Return (x, y) of the center of cell containing provided text 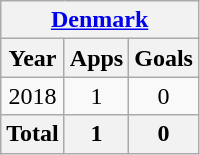
Year (33, 58)
Denmark (100, 20)
Apps (96, 58)
2018 (33, 96)
Total (33, 134)
Goals (164, 58)
